Capture the cell that displays the provided text and extract its [x, y] central coordinate. 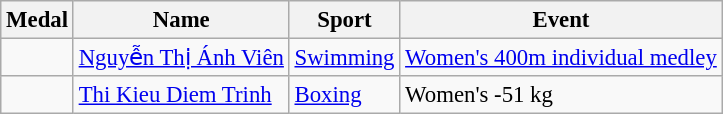
Women's 400m individual medley [561, 58]
Name [181, 20]
Event [561, 20]
Medal [38, 20]
Women's -51 kg [561, 95]
Nguyễn Thị Ánh Viên [181, 58]
Thi Kieu Diem Trinh [181, 95]
Sport [344, 20]
Boxing [344, 95]
Swimming [344, 58]
